Detect which cell encompasses the target text, then output its [x, y] center coordinate. 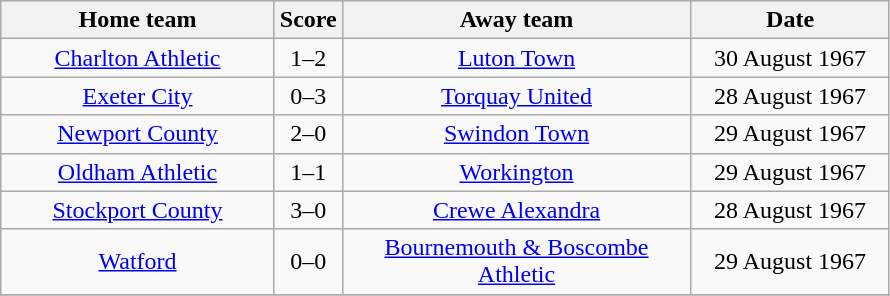
Watford [138, 262]
Torquay United [516, 96]
Swindon Town [516, 134]
1–1 [308, 172]
Exeter City [138, 96]
Stockport County [138, 210]
0–0 [308, 262]
Away team [516, 20]
3–0 [308, 210]
Score [308, 20]
Bournemouth & Boscombe Athletic [516, 262]
Oldham Athletic [138, 172]
Crewe Alexandra [516, 210]
Date [790, 20]
1–2 [308, 58]
Charlton Athletic [138, 58]
30 August 1967 [790, 58]
0–3 [308, 96]
Workington [516, 172]
Luton Town [516, 58]
2–0 [308, 134]
Newport County [138, 134]
Home team [138, 20]
